Return the [X, Y] coordinate for the center point of the cell that contains the specified text.  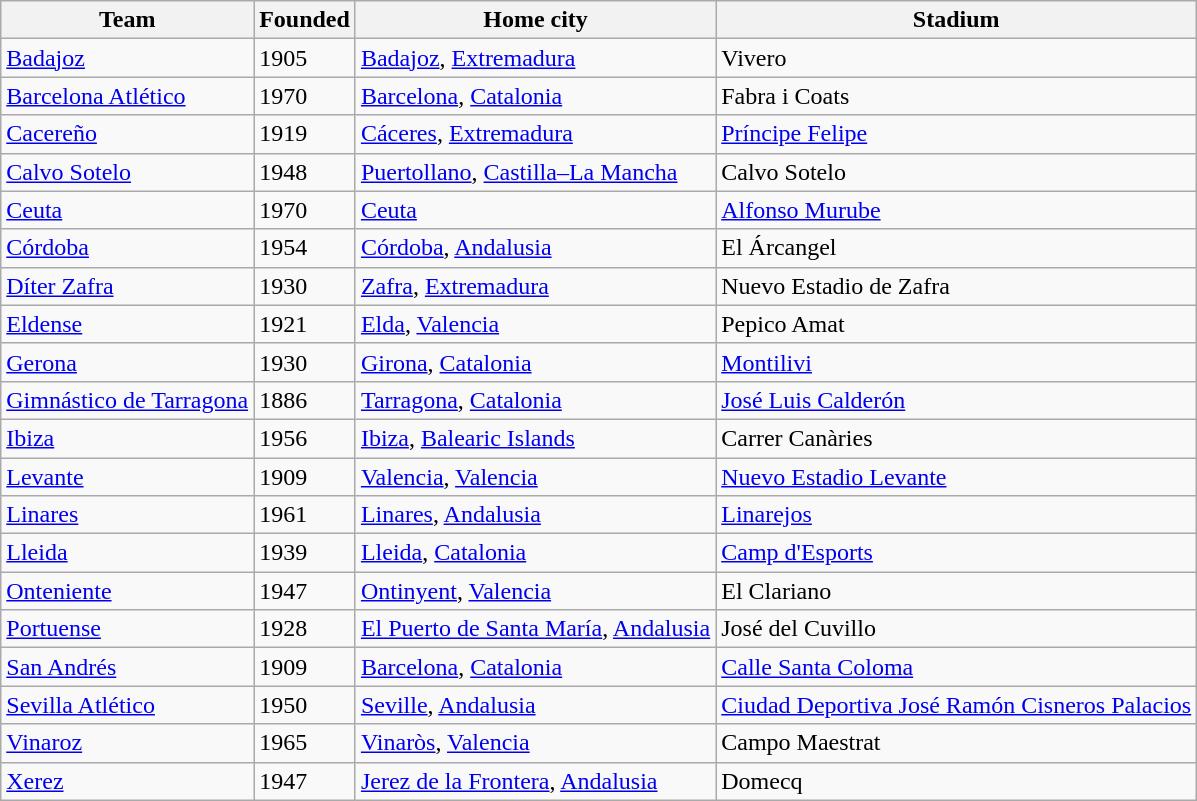
Badajoz [128, 58]
Ibiza, Balearic Islands [535, 438]
Cacereño [128, 134]
Badajoz, Extremadura [535, 58]
1950 [305, 705]
1928 [305, 629]
Vinaroz [128, 743]
Pepico Amat [956, 324]
1956 [305, 438]
Ontinyent, Valencia [535, 591]
Gerona [128, 362]
Montilivi [956, 362]
Zafra, Extremadura [535, 286]
Fabra i Coats [956, 96]
1919 [305, 134]
Jerez de la Frontera, Andalusia [535, 781]
Linares [128, 515]
Valencia, Valencia [535, 477]
Seville, Andalusia [535, 705]
Elda, Valencia [535, 324]
Nuevo Estadio de Zafra [956, 286]
Sevilla Atlético [128, 705]
Tarragona, Catalonia [535, 400]
1961 [305, 515]
Domecq [956, 781]
Ciudad Deportiva José Ramón Cisneros Palacios [956, 705]
Founded [305, 20]
Levante [128, 477]
Barcelona Atlético [128, 96]
José Luis Calderón [956, 400]
Nuevo Estadio Levante [956, 477]
1921 [305, 324]
Xerez [128, 781]
Alfonso Murube [956, 210]
Camp d'Esports [956, 553]
1886 [305, 400]
Campo Maestrat [956, 743]
Córdoba [128, 248]
Príncipe Felipe [956, 134]
Vinaròs, Valencia [535, 743]
1948 [305, 172]
Team [128, 20]
Córdoba, Andalusia [535, 248]
1905 [305, 58]
El Clariano [956, 591]
1954 [305, 248]
1939 [305, 553]
Home city [535, 20]
Eldense [128, 324]
Linares, Andalusia [535, 515]
Calle Santa Coloma [956, 667]
Puertollano, Castilla–La Mancha [535, 172]
Lleida [128, 553]
Lleida, Catalonia [535, 553]
Stadium [956, 20]
Linarejos [956, 515]
Gimnástico de Tarragona [128, 400]
Carrer Canàries [956, 438]
El Puerto de Santa María, Andalusia [535, 629]
Onteniente [128, 591]
1965 [305, 743]
El Árcangel [956, 248]
Díter Zafra [128, 286]
San Andrés [128, 667]
Portuense [128, 629]
Ibiza [128, 438]
Cáceres, Extremadura [535, 134]
José del Cuvillo [956, 629]
Girona, Catalonia [535, 362]
Vivero [956, 58]
